Return (x, y) of the center of cell containing provided text 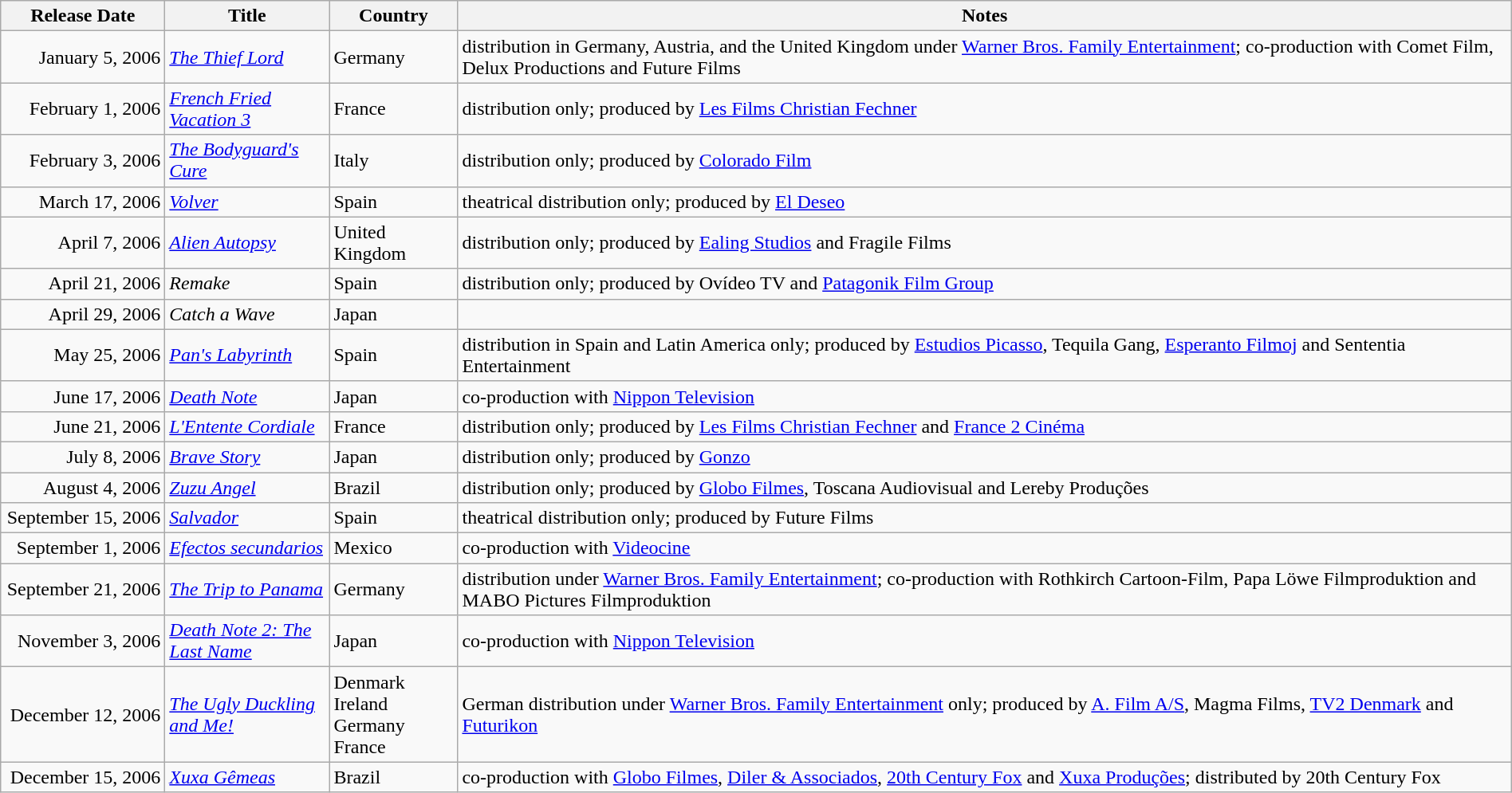
Death Note (247, 396)
February 1, 2006 (83, 108)
German distribution under Warner Bros. Family Entertainment only; produced by A. Film A/S, Magma Films, TV2 Denmark and Futurikon (984, 714)
Pan's Labyrinth (247, 355)
April 21, 2006 (83, 284)
theatrical distribution only; produced by Future Films (984, 518)
April 29, 2006 (83, 314)
May 25, 2006 (83, 355)
Denmark Ireland Germany France (394, 714)
Catch a Wave (247, 314)
distribution only; produced by Les Films Christian Fechner (984, 108)
Remake (247, 284)
distribution only; produced by Gonzo (984, 457)
Mexico (394, 548)
Brave Story (247, 457)
United Kingdom (394, 242)
December 15, 2006 (83, 777)
Alien Autopsy (247, 242)
The Thief Lord (247, 57)
Volver (247, 202)
Salvador (247, 518)
Efectos secundarios (247, 548)
Title (247, 16)
distribution only; produced by Ovídeo TV and Patagonik Film Group (984, 284)
Zuzu Angel (247, 487)
April 7, 2006 (83, 242)
Italy (394, 161)
The Trip to Panama (247, 590)
March 17, 2006 (83, 202)
Death Note 2: The Last Name (247, 641)
September 21, 2006 (83, 590)
Release Date (83, 16)
L'Entente Cordiale (247, 426)
theatrical distribution only; produced by El Deseo (984, 202)
November 3, 2006 (83, 641)
September 1, 2006 (83, 548)
September 15, 2006 (83, 518)
The Ugly Duckling and Me! (247, 714)
distribution in Spain and Latin America only; produced by Estudios Picasso, Tequila Gang, Esperanto Filmoj and Sententia Entertainment (984, 355)
distribution only; produced by Les Films Christian Fechner and France 2 Cinéma (984, 426)
distribution only; produced by Ealing Studios and Fragile Films (984, 242)
January 5, 2006 (83, 57)
The Bodyguard's Cure (247, 161)
December 12, 2006 (83, 714)
distribution only; produced by Globo Filmes, Toscana Audiovisual and Lereby Produções (984, 487)
June 17, 2006 (83, 396)
Country (394, 16)
February 3, 2006 (83, 161)
July 8, 2006 (83, 457)
French Fried Vacation 3 (247, 108)
June 21, 2006 (83, 426)
Notes (984, 16)
co-production with Globo Filmes, Diler & Associados, 20th Century Fox and Xuxa Produções; distributed by 20th Century Fox (984, 777)
distribution only; produced by Colorado Film (984, 161)
co-production with Videocine (984, 548)
Xuxa Gêmeas (247, 777)
August 4, 2006 (83, 487)
